Locate the cell with the specified text and output its (x, y) center coordinate. 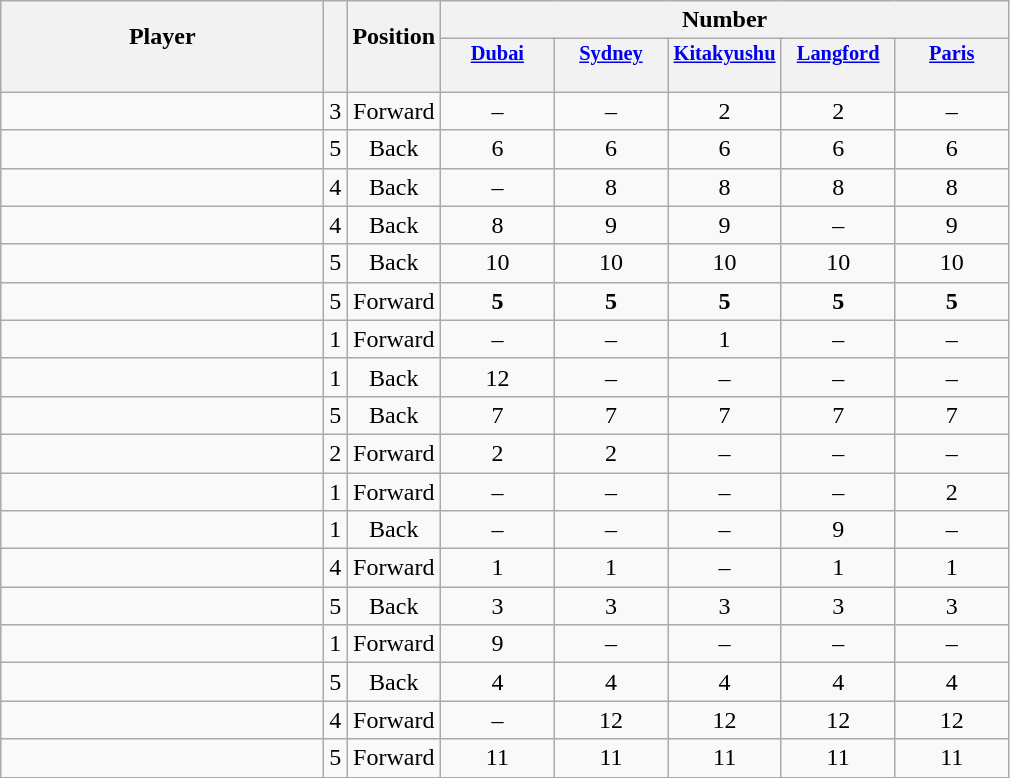
Number (725, 20)
Dubai (498, 54)
Player (162, 36)
Kitakyushu (725, 54)
Position (394, 36)
Langford (838, 54)
Paris (952, 54)
Sydney (611, 54)
